Return the [X, Y] coordinate for the center point of the cell that contains the specified text.  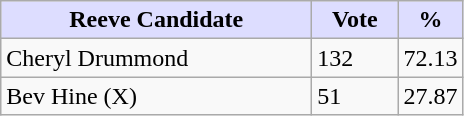
27.87 [430, 96]
72.13 [430, 58]
Reeve Candidate [156, 20]
% [430, 20]
Vote [355, 20]
51 [355, 96]
132 [355, 58]
Cheryl Drummond [156, 58]
Bev Hine (X) [156, 96]
